Provide the (x, y) coordinate of the cell's center where the given text is located.  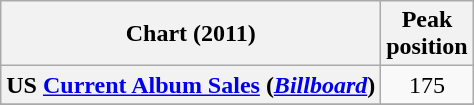
Chart (2011) (191, 34)
175 (427, 85)
Peakposition (427, 34)
US Current Album Sales (Billboard) (191, 85)
